Locate the cell with the specified text and output its (x, y) center coordinate. 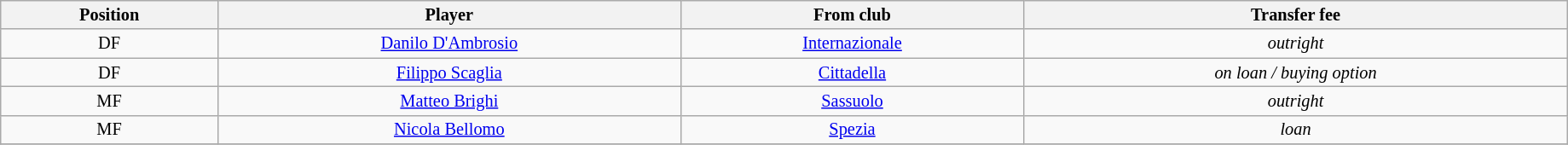
Transfer fee (1296, 14)
Cittadella (853, 72)
Matteo Brighi (448, 101)
Spezia (853, 130)
Sassuolo (853, 101)
Danilo D'Ambrosio (448, 43)
loan (1296, 130)
on loan / buying option (1296, 72)
Nicola Bellomo (448, 130)
Internazionale (853, 43)
From club (853, 14)
Filippo Scaglia (448, 72)
Player (448, 14)
Position (109, 14)
